Identify which cell holds the provided text, then report its (X, Y) central coordinate. 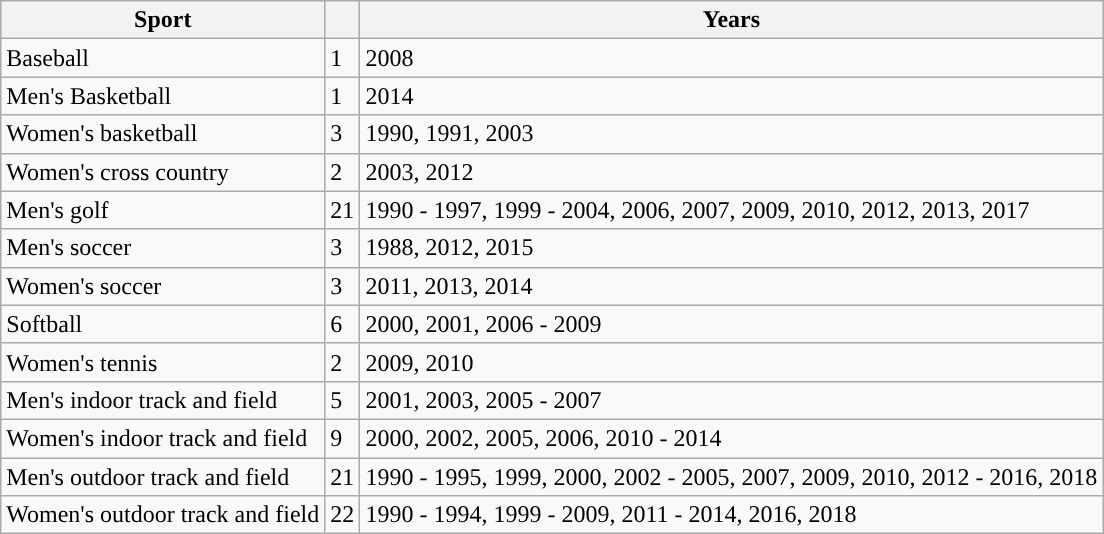
Women's indoor track and field (163, 438)
1990 - 1994, 1999 - 2009, 2011 - 2014, 2016, 2018 (732, 515)
22 (342, 515)
Women's basketball (163, 134)
2009, 2010 (732, 362)
Men's soccer (163, 248)
2000, 2002, 2005, 2006, 2010 - 2014 (732, 438)
2014 (732, 96)
2008 (732, 58)
5 (342, 400)
2011, 2013, 2014 (732, 286)
Men's golf (163, 210)
1990 - 1997, 1999 - 2004, 2006, 2007, 2009, 2010, 2012, 2013, 2017 (732, 210)
6 (342, 324)
Women's soccer (163, 286)
2000, 2001, 2006 - 2009 (732, 324)
Men's Basketball (163, 96)
Sport (163, 20)
Baseball (163, 58)
Men's outdoor track and field (163, 477)
Men's indoor track and field (163, 400)
Women's tennis (163, 362)
Years (732, 20)
Women's outdoor track and field (163, 515)
1990, 1991, 2003 (732, 134)
Women's cross country (163, 172)
1988, 2012, 2015 (732, 248)
2001, 2003, 2005 - 2007 (732, 400)
Softball (163, 324)
9 (342, 438)
2003, 2012 (732, 172)
1990 - 1995, 1999, 2000, 2002 - 2005, 2007, 2009, 2010, 2012 - 2016, 2018 (732, 477)
